Locate the cell with the specified text and output its [X, Y] center coordinate. 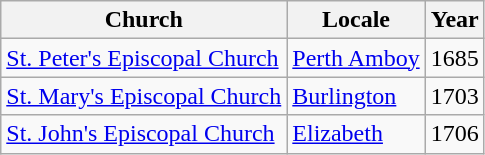
Church [144, 20]
Perth Amboy [356, 58]
Burlington [356, 96]
St. John's Episcopal Church [144, 134]
St. Mary's Episcopal Church [144, 96]
St. Peter's Episcopal Church [144, 58]
1706 [454, 134]
Year [454, 20]
1685 [454, 58]
Locale [356, 20]
1703 [454, 96]
Elizabeth [356, 134]
